Find where the given text appears and provide that cell's center as [X, Y] coordinate. 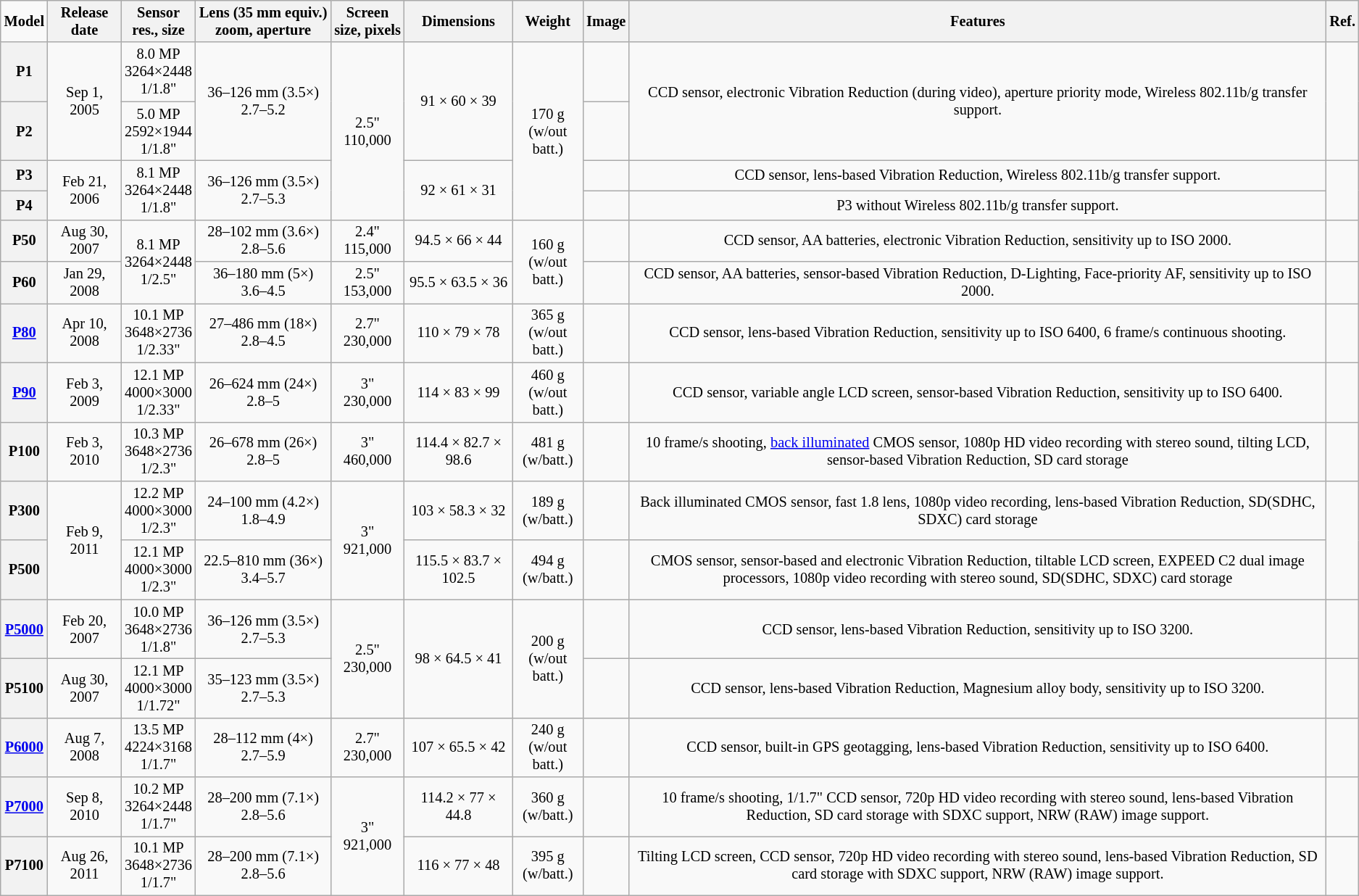
Sep 1, 2005 [84, 101]
P5000 [25, 629]
36–180 mm (5×)3.6–4.5 [263, 283]
24–100 mm (4.2×)1.8–4.9 [263, 510]
CCD sensor, electronic Vibration Reduction (during video), aperture priority mode, Wireless 802.11b/g transfer support. [977, 101]
170 g(w/out batt.) [548, 130]
Lens (35 mm equiv.)zoom, aperture [263, 21]
114 × 83 × 99 [459, 392]
460 g(w/out batt.) [548, 392]
Image [606, 21]
107 × 65.5 × 42 [459, 747]
26–678 mm (26×)2.8–5 [263, 452]
3"230,000 [367, 392]
Ref. [1342, 21]
10.0 MP3648×27361/1.8" [158, 629]
92 × 61 × 31 [459, 190]
Feb 3, 2009 [84, 392]
5.0 MP2592×19441/1.8" [158, 131]
494 g(w/batt.) [548, 570]
95.5 × 63.5 × 36 [459, 283]
2.5"153,000 [367, 283]
P500 [25, 570]
Feb 21, 2006 [84, 190]
27–486 mm (18×)2.8–4.5 [263, 333]
P3 without Wireless 802.11b/g transfer support. [977, 204]
Features [977, 21]
CCD sensor, AA batteries, electronic Vibration Reduction, sensitivity up to ISO 2000. [977, 241]
115.5 × 83.7 × 102.5 [459, 570]
Dimensions [459, 21]
10.3 MP3648×27361/2.3" [158, 452]
98 × 64.5 × 41 [459, 658]
2.4"115,000 [367, 241]
2.5"230,000 [367, 658]
10.2 MP3264×24481/1.7" [158, 807]
P6000 [25, 747]
12.1 MP4000×30001/2.33" [158, 392]
189 g(w/batt.) [548, 510]
CCD sensor, lens-based Vibration Reduction, Wireless 802.11b/g transfer support. [977, 175]
114.2 × 77 × 44.8 [459, 807]
Sensorres., size [158, 21]
CCD sensor, lens-based Vibration Reduction, Magnesium alloy body, sensitivity up to ISO 3200. [977, 688]
Sep 8, 2010 [84, 807]
28–102 mm (3.6×)2.8–5.6 [263, 241]
Release date [84, 21]
P2 [25, 131]
P80 [25, 333]
91 × 60 × 39 [459, 101]
8.1 MP3264×24481/1.8" [158, 190]
103 × 58.3 × 32 [459, 510]
Apr 10, 2008 [84, 333]
Aug 26, 2011 [84, 866]
P50 [25, 241]
Feb 20, 2007 [84, 629]
CCD sensor, AA batteries, sensor-based Vibration Reduction, D-Lighting, Face-priority AF, sensitivity up to ISO 2000. [977, 283]
8.1 MP3264×24481/2.5" [158, 261]
P100 [25, 452]
Model [25, 21]
CCD sensor, variable angle LCD screen, sensor-based Vibration Reduction, sensitivity up to ISO 6400. [977, 392]
240 g(w/out batt.) [548, 747]
P7100 [25, 866]
P60 [25, 283]
12.2 MP4000×30001/2.3" [158, 510]
12.1 MP4000×30001/1.72" [158, 688]
365 g(w/out batt.) [548, 333]
481 g(w/batt.) [548, 452]
2.5"110,000 [367, 130]
P7000 [25, 807]
10.1 MP3648×27361/1.7" [158, 866]
8.0 MP3264×24481/1.8" [158, 72]
P90 [25, 392]
Screensize, pixels [367, 21]
3"460,000 [367, 452]
200 g(w/out batt.) [548, 658]
395 g(w/batt.) [548, 866]
CCD sensor, lens-based Vibration Reduction, sensitivity up to ISO 3200. [977, 629]
CCD sensor, lens-based Vibration Reduction, sensitivity up to ISO 6400, 6 frame/s continuous shooting. [977, 333]
13.5 MP4224×31681/1.7" [158, 747]
12.1 MP4000×30001/2.3" [158, 570]
Jan 29, 2008 [84, 283]
P3 [25, 175]
36–126 mm (3.5×)2.7–5.2 [263, 101]
116 × 77 × 48 [459, 866]
P1 [25, 72]
26–624 mm (24×)2.8–5 [263, 392]
P4 [25, 204]
110 × 79 × 78 [459, 333]
P5100 [25, 688]
22.5–810 mm (36×)3.4–5.7 [263, 570]
Weight [548, 21]
Feb 9, 2011 [84, 539]
114.4 × 82.7 × 98.6 [459, 452]
Back illuminated CMOS sensor, fast 1.8 lens, 1080p video recording, lens-based Vibration Reduction, SD(SDHC, SDXC) card storage [977, 510]
CCD sensor, built-in GPS geotagging, lens-based Vibration Reduction, sensitivity up to ISO 6400. [977, 747]
160 g(w/out batt.) [548, 261]
360 g(w/batt.) [548, 807]
P300 [25, 510]
10.1 MP3648×27361/2.33" [158, 333]
94.5 × 66 × 44 [459, 241]
28–112 mm (4×)2.7–5.9 [263, 747]
Aug 7, 2008 [84, 747]
Feb 3, 2010 [84, 452]
35–123 mm (3.5×)2.7–5.3 [263, 688]
